Pinpoint the cell where the given text exists, returning its [X, Y] midpoint coordinate. 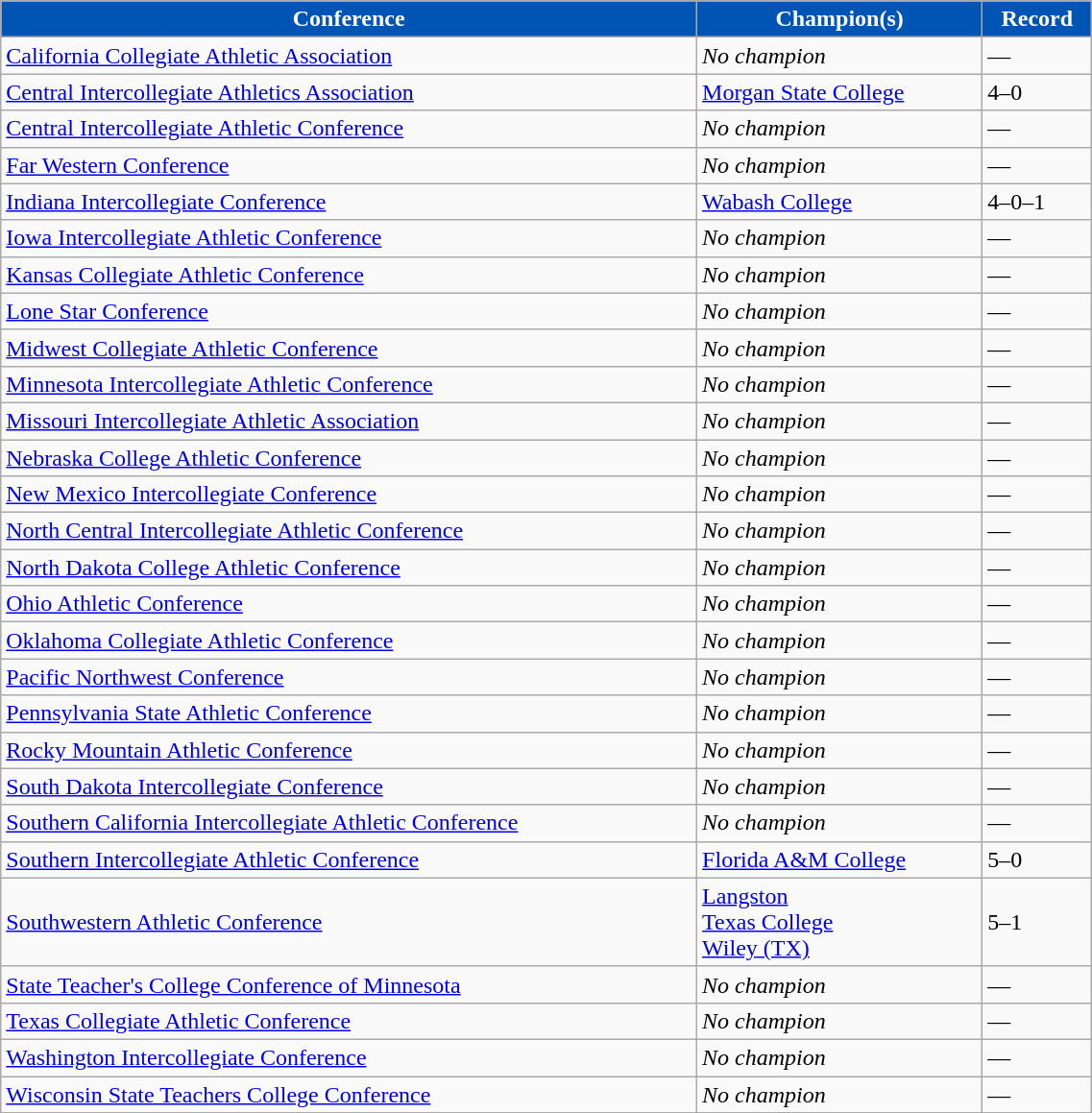
Central Intercollegiate Athletic Conference [350, 129]
Midwest Collegiate Athletic Conference [350, 348]
Washington Intercollegiate Conference [350, 1057]
4–0–1 [1037, 202]
California Collegiate Athletic Association [350, 56]
Ohio Athletic Conference [350, 604]
Record [1037, 19]
Kansas Collegiate Athletic Conference [350, 275]
Wabash College [839, 202]
Champion(s) [839, 19]
Missouri Intercollegiate Athletic Association [350, 421]
State Teacher's College Conference of Minnesota [350, 984]
Wisconsin State Teachers College Conference [350, 1094]
Iowa Intercollegiate Athletic Conference [350, 238]
Minnesota Intercollegiate Athletic Conference [350, 384]
South Dakota Intercollegiate Conference [350, 786]
Nebraska College Athletic Conference [350, 458]
Southwestern Athletic Conference [350, 922]
5–1 [1037, 922]
Far Western Conference [350, 165]
Conference [350, 19]
5–0 [1037, 859]
Florida A&M College [839, 859]
Lone Star Conference [350, 311]
North Central Intercollegiate Athletic Conference [350, 531]
4–0 [1037, 92]
New Mexico Intercollegiate Conference [350, 495]
LangstonTexas CollegeWiley (TX) [839, 922]
Southern Intercollegiate Athletic Conference [350, 859]
Southern California Intercollegiate Athletic Conference [350, 823]
Pacific Northwest Conference [350, 677]
Pennsylvania State Athletic Conference [350, 714]
Central Intercollegiate Athletics Association [350, 92]
Oklahoma Collegiate Athletic Conference [350, 641]
Texas Collegiate Athletic Conference [350, 1021]
Rocky Mountain Athletic Conference [350, 750]
Morgan State College [839, 92]
North Dakota College Athletic Conference [350, 568]
Indiana Intercollegiate Conference [350, 202]
